Extract the [x, y] coordinate from the center of the cell holding the provided text.  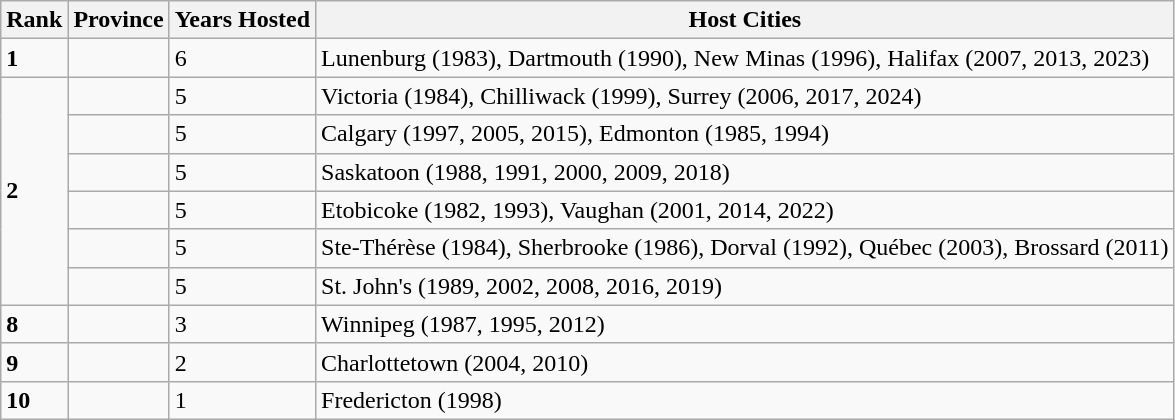
9 [34, 362]
Host Cities [746, 20]
Fredericton (1998) [746, 400]
Victoria (1984), Chilliwack (1999), Surrey (2006, 2017, 2024) [746, 96]
Saskatoon (1988, 1991, 2000, 2009, 2018) [746, 172]
Winnipeg (1987, 1995, 2012) [746, 324]
St. John's (1989, 2002, 2008, 2016, 2019) [746, 286]
Ste-Thérèse (1984), Sherbrooke (1986), Dorval (1992), Québec (2003), Brossard (2011) [746, 248]
Province [118, 20]
6 [242, 58]
3 [242, 324]
Calgary (1997, 2005, 2015), Edmonton (1985, 1994) [746, 134]
10 [34, 400]
Charlottetown (2004, 2010) [746, 362]
Lunenburg (1983), Dartmouth (1990), New Minas (1996), Halifax (2007, 2013, 2023) [746, 58]
Etobicoke (1982, 1993), Vaughan (2001, 2014, 2022) [746, 210]
Rank [34, 20]
Years Hosted [242, 20]
8 [34, 324]
